Extract the [x, y] coordinate from the center of the cell holding the provided text.  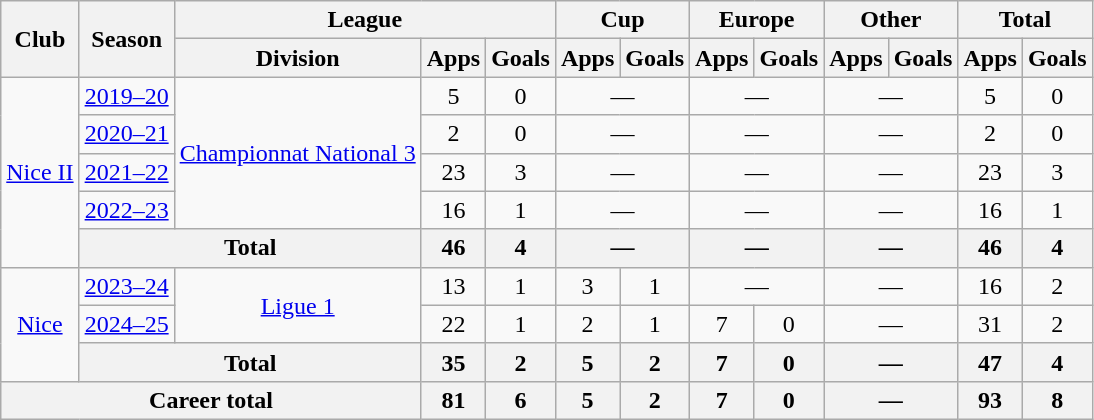
2022–23 [126, 210]
8 [1057, 400]
League [364, 20]
81 [453, 400]
Other [891, 20]
35 [453, 362]
Division [298, 58]
2020–21 [126, 134]
13 [453, 286]
2021–22 [126, 172]
Nice [40, 324]
22 [453, 324]
Ligue 1 [298, 305]
47 [990, 362]
Club [40, 39]
2023–24 [126, 286]
6 [521, 400]
Championnat National 3 [298, 153]
2019–20 [126, 96]
Cup [622, 20]
Season [126, 39]
93 [990, 400]
31 [990, 324]
Europe [757, 20]
Nice II [40, 172]
2024–25 [126, 324]
Career total [211, 400]
